From the cell containing the given text, extract its center point as (X, Y) coordinate. 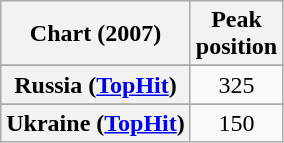
Chart (2007) (96, 34)
325 (236, 85)
150 (236, 123)
Ukraine (TopHit) (96, 123)
Russia (TopHit) (96, 85)
Peakposition (236, 34)
